Capture the cell that displays the provided text and extract its [X, Y] central coordinate. 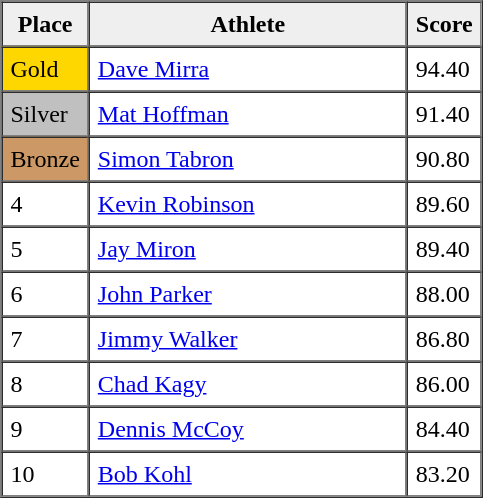
90.80 [444, 158]
Dennis McCoy [248, 428]
89.60 [444, 204]
9 [46, 428]
83.20 [444, 474]
Mat Hoffman [248, 114]
John Parker [248, 294]
Simon Tabron [248, 158]
84.40 [444, 428]
Silver [46, 114]
Bronze [46, 158]
94.40 [444, 68]
6 [46, 294]
89.40 [444, 248]
7 [46, 338]
Bob Kohl [248, 474]
Chad Kagy [248, 384]
Dave Mirra [248, 68]
Jimmy Walker [248, 338]
5 [46, 248]
Kevin Robinson [248, 204]
Score [444, 24]
86.80 [444, 338]
Place [46, 24]
88.00 [444, 294]
4 [46, 204]
86.00 [444, 384]
8 [46, 384]
Athlete [248, 24]
91.40 [444, 114]
Gold [46, 68]
10 [46, 474]
Jay Miron [248, 248]
